Search for the cell housing the specified text and yield its (x, y) center coordinate. 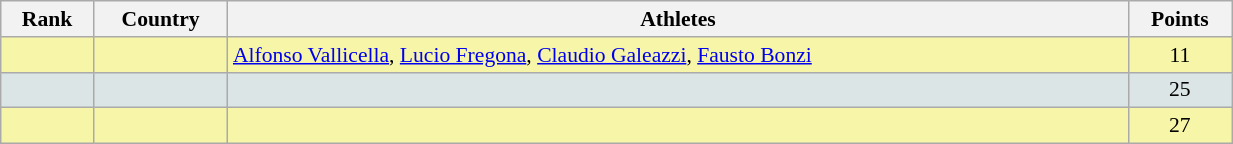
Country (160, 19)
Points (1180, 19)
25 (1180, 90)
27 (1180, 126)
Athletes (678, 19)
Rank (48, 19)
11 (1180, 55)
Alfonso Vallicella, Lucio Fregona, Claudio Galeazzi, Fausto Bonzi (678, 55)
